Scan for the cell matching the given text and deliver its [x, y] coordinate at center. 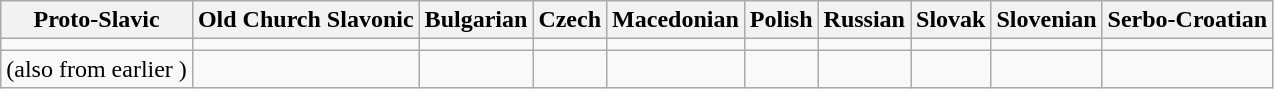
Serbo-Croatian [1188, 20]
Slovak [950, 20]
Old Church Slavonic [306, 20]
Czech [570, 20]
(also from earlier ) [97, 69]
Macedonian [676, 20]
Bulgarian [476, 20]
Slovenian [1046, 20]
Proto-Slavic [97, 20]
Russian [864, 20]
Polish [781, 20]
